Locate the cell with the specified text and output its [X, Y] center coordinate. 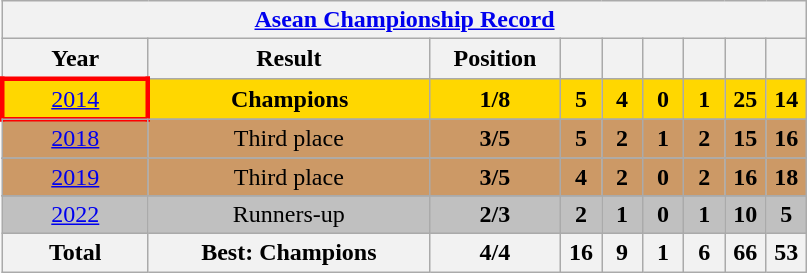
Result [288, 59]
2014 [75, 98]
Runners-up [288, 215]
2022 [75, 215]
Total [75, 253]
Position [494, 59]
15 [746, 138]
14 [786, 98]
9 [622, 253]
1/8 [494, 98]
Champions [288, 98]
25 [746, 98]
18 [786, 177]
2018 [75, 138]
Year [75, 59]
Best: Champions [288, 253]
2019 [75, 177]
2/3 [494, 215]
6 [704, 253]
66 [746, 253]
Asean Championship Record [404, 20]
53 [786, 253]
10 [746, 215]
4/4 [494, 253]
